Search for the cell housing the specified text and yield its (x, y) center coordinate. 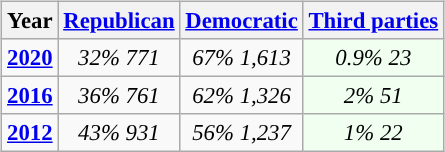
62% 1,326 (242, 96)
0.9% 23 (373, 58)
2020 (30, 58)
32% 771 (119, 58)
1% 22 (373, 133)
2% 51 (373, 96)
2012 (30, 133)
Republican (119, 21)
Year (30, 21)
43% 931 (119, 133)
2016 (30, 96)
67% 1,613 (242, 58)
Democratic (242, 21)
36% 761 (119, 96)
Third parties (373, 21)
56% 1,237 (242, 133)
